Provide the [X, Y] coordinate of the cell's center where the given text is located.  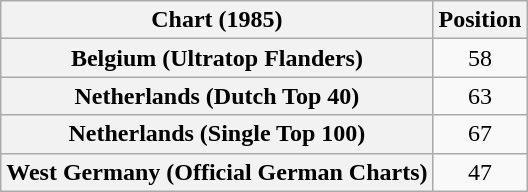
47 [480, 172]
63 [480, 96]
Netherlands (Single Top 100) [217, 134]
Chart (1985) [217, 20]
Netherlands (Dutch Top 40) [217, 96]
West Germany (Official German Charts) [217, 172]
67 [480, 134]
58 [480, 58]
Belgium (Ultratop Flanders) [217, 58]
Position [480, 20]
